Locate the cell with the specified text and output its (x, y) center coordinate. 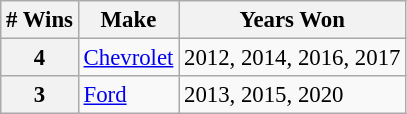
2013, 2015, 2020 (292, 95)
3 (40, 95)
2012, 2014, 2016, 2017 (292, 58)
4 (40, 58)
Years Won (292, 20)
Make (128, 20)
Chevrolet (128, 58)
Ford (128, 95)
# Wins (40, 20)
